Locate the cell with the specified text and output its [x, y] center coordinate. 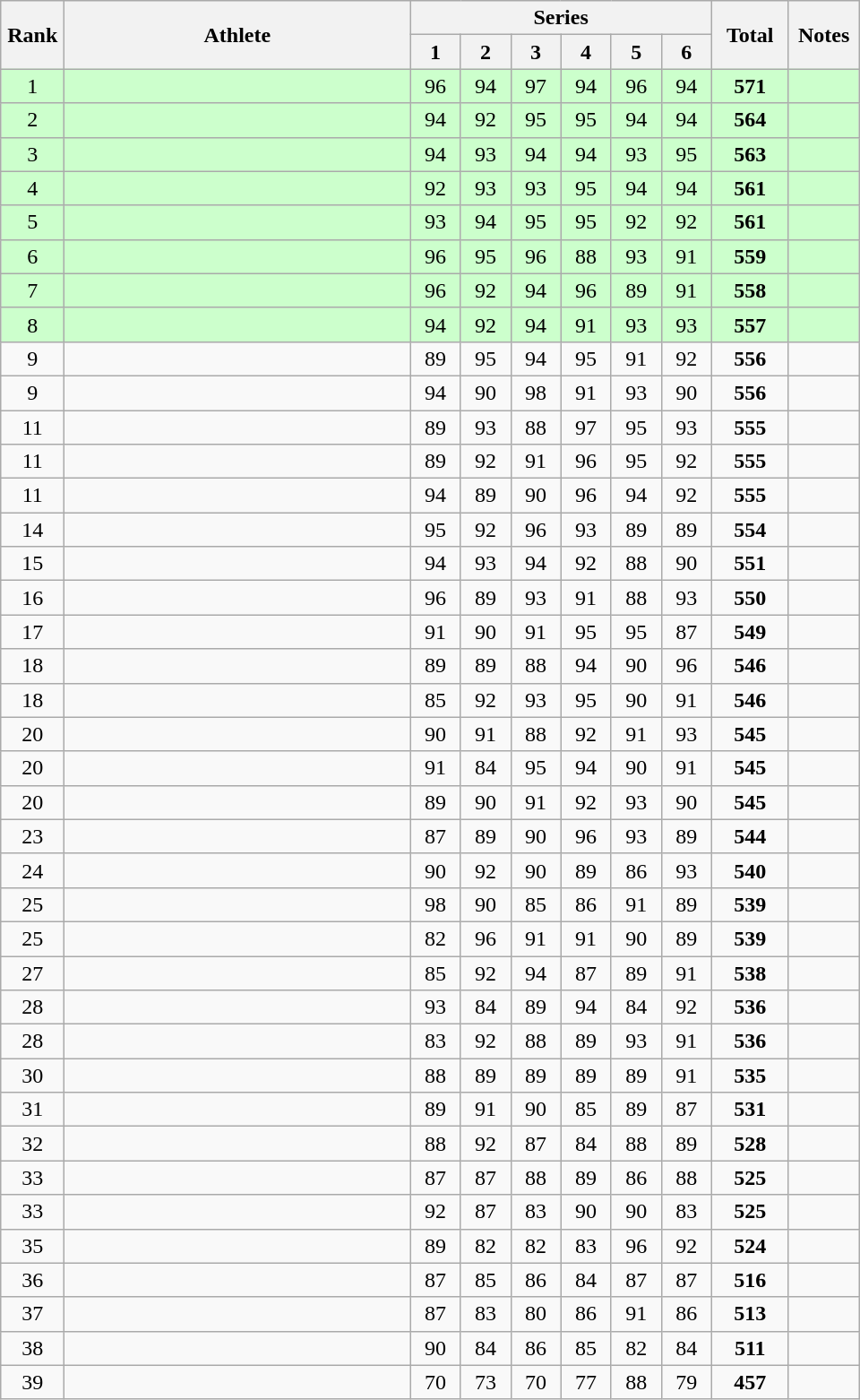
516 [750, 1280]
554 [750, 530]
80 [536, 1314]
24 [32, 870]
15 [32, 564]
30 [32, 1076]
564 [750, 120]
559 [750, 256]
38 [32, 1348]
36 [32, 1280]
31 [32, 1110]
8 [32, 324]
39 [32, 1382]
558 [750, 290]
538 [750, 972]
7 [32, 290]
571 [750, 86]
Series [561, 18]
35 [32, 1246]
563 [750, 154]
540 [750, 870]
513 [750, 1314]
17 [32, 632]
Notes [824, 35]
23 [32, 836]
550 [750, 598]
531 [750, 1110]
Rank [32, 35]
79 [686, 1382]
14 [32, 530]
73 [486, 1382]
Total [750, 35]
27 [32, 972]
37 [32, 1314]
16 [32, 598]
544 [750, 836]
535 [750, 1076]
457 [750, 1382]
528 [750, 1144]
32 [32, 1144]
551 [750, 564]
Athlete [237, 35]
549 [750, 632]
511 [750, 1348]
557 [750, 324]
77 [586, 1382]
524 [750, 1246]
